Identify which cell holds the provided text, then report its (X, Y) central coordinate. 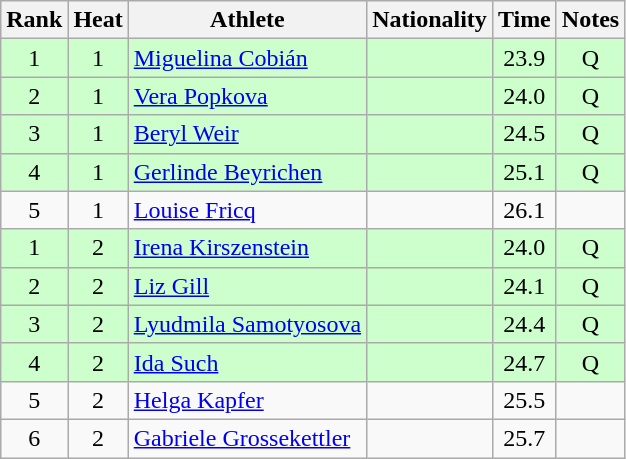
Vera Popkova (247, 96)
Rank (34, 20)
Athlete (247, 20)
24.4 (524, 324)
Nationality (430, 20)
6 (34, 438)
Beryl Weir (247, 134)
Gerlinde Beyrichen (247, 172)
25.7 (524, 438)
24.7 (524, 362)
Notes (590, 20)
Irena Kirszenstein (247, 248)
25.5 (524, 400)
26.1 (524, 210)
Helga Kapfer (247, 400)
Ida Such (247, 362)
Gabriele Grossekettler (247, 438)
Miguelina Cobián (247, 58)
24.5 (524, 134)
Liz Gill (247, 286)
Time (524, 20)
23.9 (524, 58)
Heat (98, 20)
25.1 (524, 172)
Lyudmila Samotyosova (247, 324)
Louise Fricq (247, 210)
24.1 (524, 286)
